Capture the cell that displays the provided text and extract its (x, y) central coordinate. 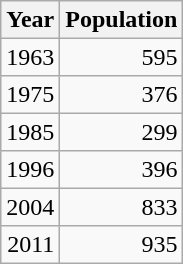
595 (122, 56)
Population (122, 20)
1996 (30, 170)
Year (30, 20)
1963 (30, 56)
1985 (30, 132)
833 (122, 206)
299 (122, 132)
2011 (30, 244)
1975 (30, 94)
935 (122, 244)
396 (122, 170)
2004 (30, 206)
376 (122, 94)
